Locate the cell with the specified text and output its (x, y) center coordinate. 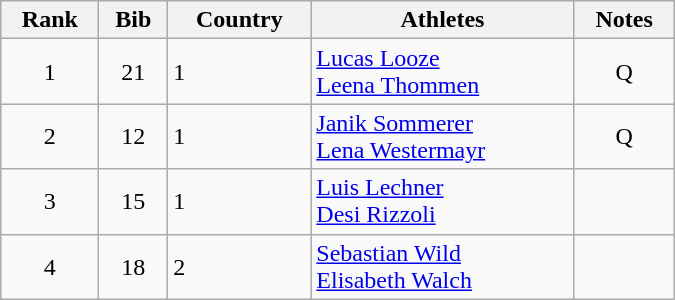
Notes (624, 20)
Sebastian WildElisabeth Walch (442, 266)
Athletes (442, 20)
Rank (50, 20)
15 (134, 202)
Luis LechnerDesi Rizzoli (442, 202)
4 (50, 266)
3 (50, 202)
21 (134, 72)
Janik SommererLena Westermayr (442, 136)
18 (134, 266)
Lucas LoozeLeena Thommen (442, 72)
Country (240, 20)
Bib (134, 20)
12 (134, 136)
